Pinpoint the cell where the given text exists, returning its [x, y] midpoint coordinate. 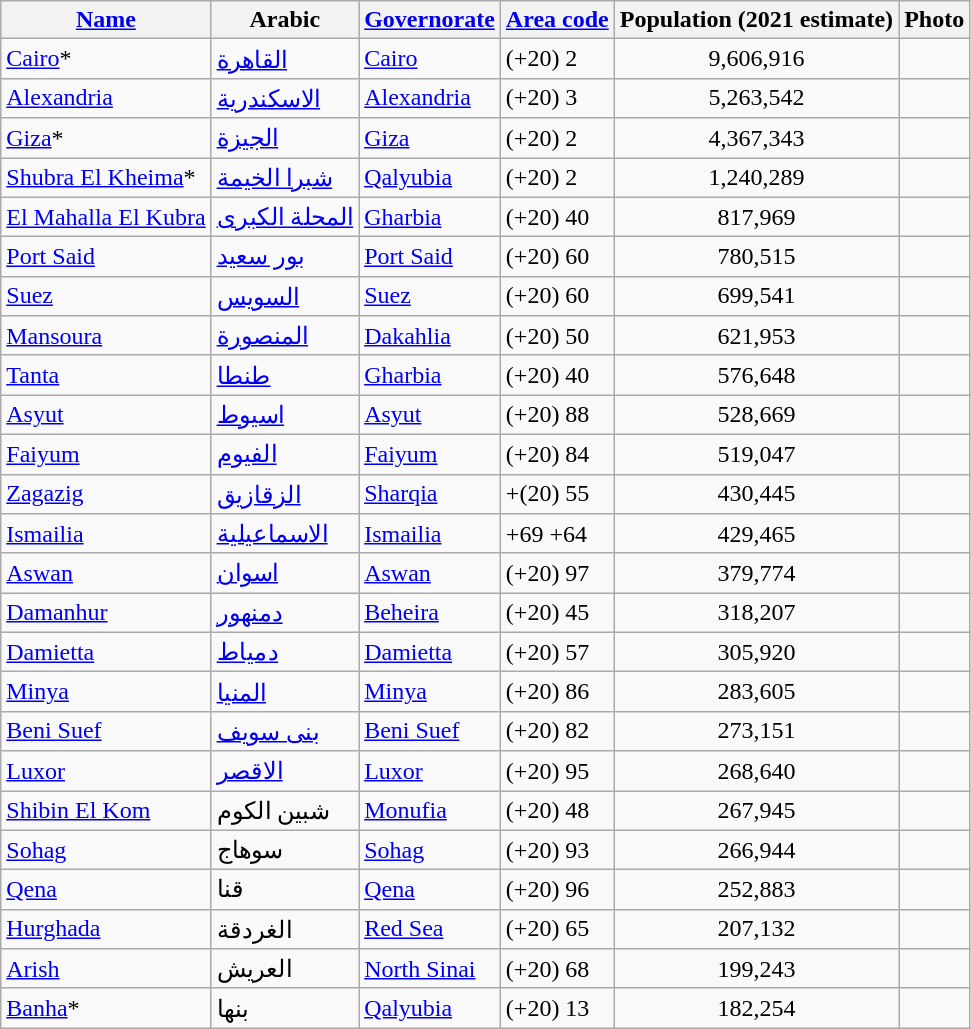
+69 +64 [557, 534]
السويس [285, 296]
Mansoura [106, 336]
(+20) 88 [557, 415]
267,945 [756, 810]
Population (2021 estimate) [756, 20]
252,883 [756, 890]
283,605 [756, 692]
بنى سويف [285, 731]
شبين الكوم [285, 810]
Red Sea [430, 929]
المنصورة [285, 336]
266,944 [756, 850]
(+20) 50 [557, 336]
(+20) 3 [557, 98]
182,254 [756, 1008]
بور سعيد [285, 257]
Photo [934, 20]
528,669 [756, 415]
سوهاج [285, 850]
شبرا الخيمة [285, 178]
519,047 [756, 454]
699,541 [756, 296]
North Sinai [430, 969]
379,774 [756, 573]
(+20) 86 [557, 692]
الاسماعيلية [285, 534]
Tanta [106, 375]
الاقصر [285, 771]
دمياط [285, 652]
الجيزة [285, 138]
Dakahlia [430, 336]
318,207 [756, 613]
دمنهور [285, 613]
817,969 [756, 217]
199,243 [756, 969]
Giza* [106, 138]
(+20) 48 [557, 810]
1,240,289 [756, 178]
273,151 [756, 731]
9,606,916 [756, 59]
العريش [285, 969]
الاسكندرية [285, 98]
الفيوم [285, 454]
305,920 [756, 652]
Name [106, 20]
268,640 [756, 771]
المحلة الكبرى [285, 217]
780,515 [756, 257]
Zagazig [106, 494]
(+20) 95 [557, 771]
Banha* [106, 1008]
Cairo* [106, 59]
اسوان [285, 573]
Arabic [285, 20]
(+20) 97 [557, 573]
(+20) 84 [557, 454]
(+20) 57 [557, 652]
Shibin El Kom [106, 810]
Beheira [430, 613]
Hurghada [106, 929]
5,263,542 [756, 98]
بنها [285, 1008]
Cairo [430, 59]
قنا [285, 890]
Area code [557, 20]
576,648 [756, 375]
(+20) 96 [557, 890]
(+20) 68 [557, 969]
الزقازيق [285, 494]
Monufia [430, 810]
429,465 [756, 534]
(+20) 45 [557, 613]
+(20) 55 [557, 494]
430,445 [756, 494]
El Mahalla El Kubra [106, 217]
Giza [430, 138]
Shubra El Kheima* [106, 178]
(+20) 65 [557, 929]
621,953 [756, 336]
المنيا [285, 692]
(+20) 93 [557, 850]
Sharqia [430, 494]
207,132 [756, 929]
4,367,343 [756, 138]
Arish [106, 969]
اسيوط [285, 415]
طنطا [285, 375]
Damanhur [106, 613]
(+20) 13 [557, 1008]
القاهرة [285, 59]
الغردقة [285, 929]
(+20) 82 [557, 731]
Governorate [430, 20]
